Provide the (X, Y) coordinate of the cell's center where the given text is located.  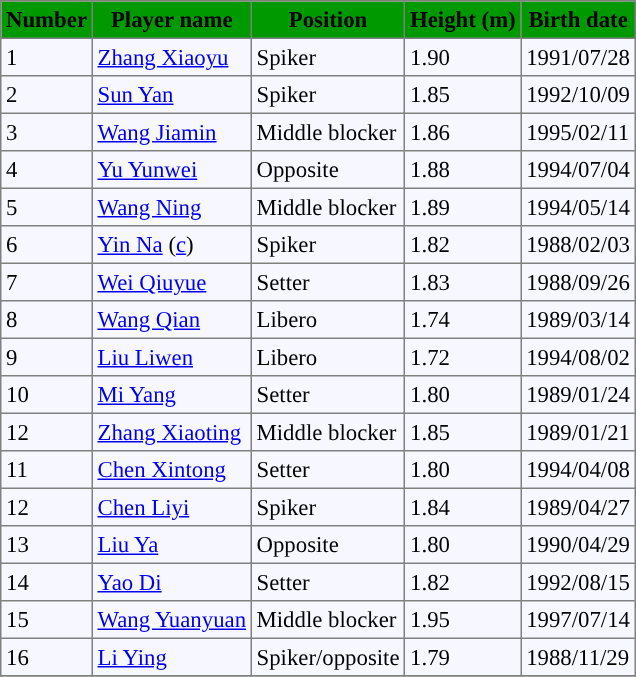
Li Ying (172, 657)
1.90 (463, 57)
1 (47, 57)
1.72 (463, 357)
6 (47, 245)
1994/05/14 (578, 207)
1.86 (463, 132)
Height (m) (463, 20)
Player name (172, 20)
10 (47, 395)
1.74 (463, 320)
7 (47, 282)
Position (328, 20)
Yu Yunwei (172, 170)
Zhang Xiaoyu (172, 57)
1.88 (463, 170)
Zhang Xiaoting (172, 432)
3 (47, 132)
8 (47, 320)
1989/01/24 (578, 395)
16 (47, 657)
Sun Yan (172, 95)
Spiker/opposite (328, 657)
1989/04/27 (578, 507)
1992/08/15 (578, 582)
1.79 (463, 657)
1995/02/11 (578, 132)
Birth date (578, 20)
1.95 (463, 620)
5 (47, 207)
1.84 (463, 507)
Chen Liyi (172, 507)
11 (47, 470)
Number (47, 20)
1990/04/29 (578, 545)
2 (47, 95)
4 (47, 170)
1989/03/14 (578, 320)
1994/04/08 (578, 470)
Wang Ning (172, 207)
Wang Jiamin (172, 132)
14 (47, 582)
Yin Na (c) (172, 245)
9 (47, 357)
Yao Di (172, 582)
1992/10/09 (578, 95)
1991/07/28 (578, 57)
1988/02/03 (578, 245)
1997/07/14 (578, 620)
Liu Liwen (172, 357)
Chen Xintong (172, 470)
1989/01/21 (578, 432)
15 (47, 620)
Mi Yang (172, 395)
1994/07/04 (578, 170)
Liu Ya (172, 545)
Wang Yuanyuan (172, 620)
1988/09/26 (578, 282)
Wei Qiuyue (172, 282)
1.83 (463, 282)
13 (47, 545)
Wang Qian (172, 320)
1.89 (463, 207)
1988/11/29 (578, 657)
1994/08/02 (578, 357)
